Search for the cell housing the specified text and yield its [x, y] center coordinate. 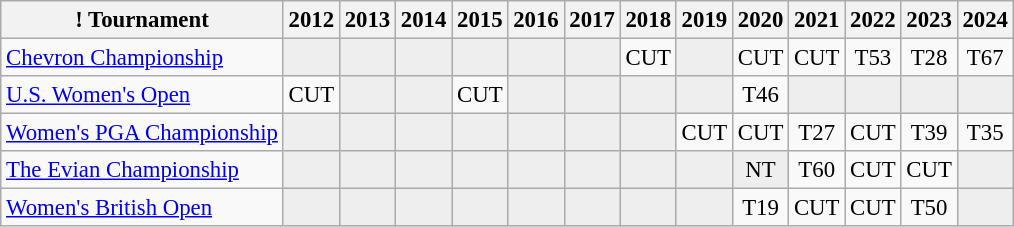
The Evian Championship [142, 170]
2015 [480, 20]
2014 [424, 20]
T53 [873, 58]
T19 [760, 208]
Women's PGA Championship [142, 133]
2021 [817, 20]
2013 [367, 20]
2022 [873, 20]
T60 [817, 170]
T50 [929, 208]
T46 [760, 95]
2019 [704, 20]
U.S. Women's Open [142, 95]
2020 [760, 20]
! Tournament [142, 20]
2018 [648, 20]
2012 [311, 20]
T27 [817, 133]
2023 [929, 20]
T39 [929, 133]
T28 [929, 58]
2017 [592, 20]
NT [760, 170]
2016 [536, 20]
2024 [985, 20]
T35 [985, 133]
Women's British Open [142, 208]
Chevron Championship [142, 58]
T67 [985, 58]
